Find where the given text appears and provide that cell's center as (x, y) coordinate. 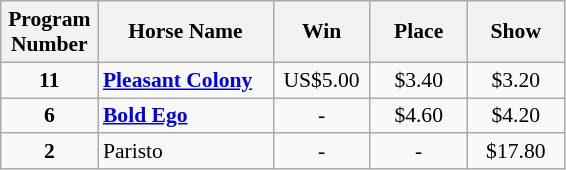
$4.60 (418, 116)
$3.20 (516, 80)
Show (516, 32)
$17.80 (516, 152)
Pleasant Colony (186, 80)
Win (322, 32)
2 (50, 152)
Program Number (50, 32)
US$5.00 (322, 80)
Horse Name (186, 32)
6 (50, 116)
$4.20 (516, 116)
Paristo (186, 152)
11 (50, 80)
$3.40 (418, 80)
Bold Ego (186, 116)
Place (418, 32)
